Detect which cell encompasses the target text, then output its (X, Y) center coordinate. 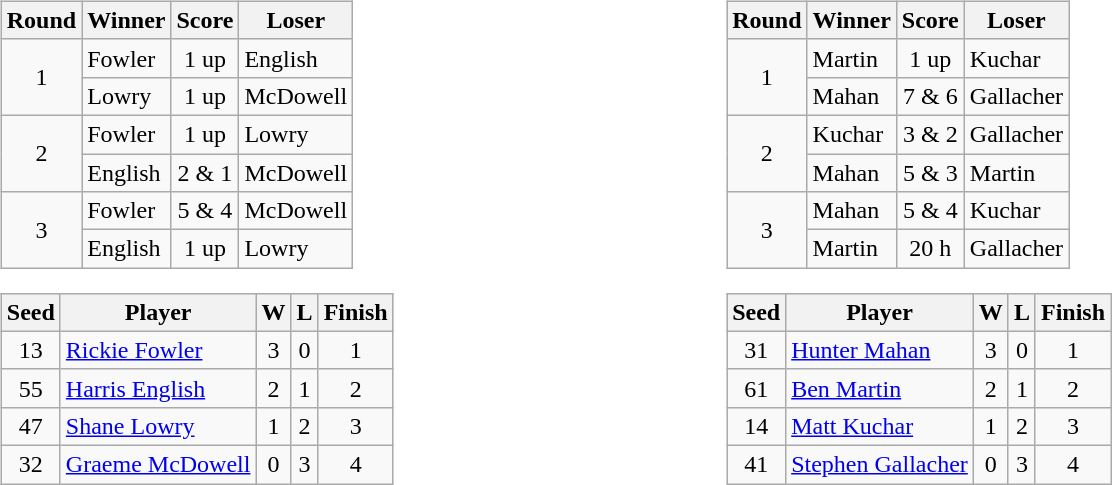
61 (756, 388)
Matt Kuchar (880, 426)
Harris English (158, 388)
3 & 2 (930, 134)
Stephen Gallacher (880, 464)
13 (30, 350)
5 & 3 (930, 173)
20 h (930, 249)
55 (30, 388)
32 (30, 464)
Shane Lowry (158, 426)
47 (30, 426)
2 & 1 (205, 173)
Hunter Mahan (880, 350)
Graeme McDowell (158, 464)
Rickie Fowler (158, 350)
7 & 6 (930, 96)
Ben Martin (880, 388)
14 (756, 426)
31 (756, 350)
41 (756, 464)
